Determine the [x, y] coordinate at the center of the cell enclosing the given text.  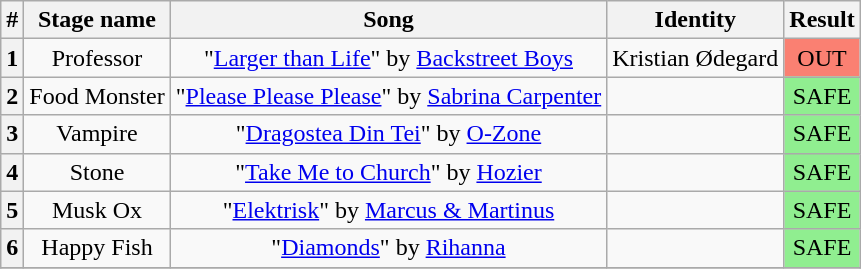
Musk Ox [97, 210]
1 [12, 58]
Food Monster [97, 96]
Happy Fish [97, 248]
"Dragostea Din Tei" by O-Zone [388, 134]
3 [12, 134]
"Diamonds" by Rihanna [388, 248]
6 [12, 248]
OUT [822, 58]
Stone [97, 172]
"Elektrisk" by Marcus & Martinus [388, 210]
Kristian Ødegard [696, 58]
Identity [696, 20]
"Take Me to Church" by Hozier [388, 172]
4 [12, 172]
Result [822, 20]
Professor [97, 58]
Stage name [97, 20]
Vampire [97, 134]
"Larger than Life" by Backstreet Boys [388, 58]
# [12, 20]
2 [12, 96]
5 [12, 210]
"Please Please Please" by Sabrina Carpenter [388, 96]
Song [388, 20]
